Return the (x, y) coordinate for the center point of the cell that contains the specified text.  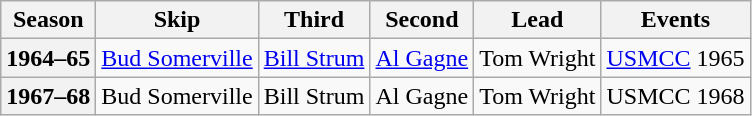
Third (314, 20)
Second (422, 20)
USMCC 1968 (676, 96)
1967–68 (48, 96)
Season (48, 20)
Events (676, 20)
USMCC 1965 (676, 58)
1964–65 (48, 58)
Lead (538, 20)
Skip (177, 20)
